Return (X, Y) of the center of cell containing provided text 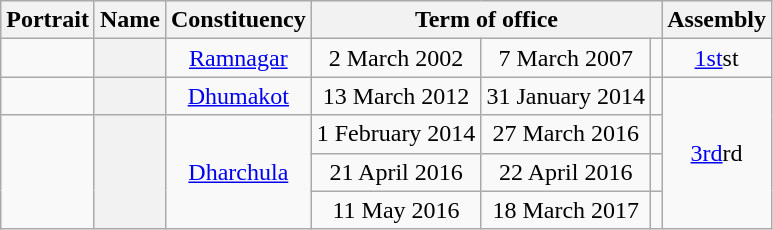
1 February 2014 (396, 134)
27 March 2016 (566, 134)
Constituency (238, 20)
Assembly (717, 20)
18 March 2017 (566, 210)
Name (130, 20)
Portrait (48, 20)
Ramnagar (238, 58)
22 April 2016 (566, 172)
1stst (717, 58)
21 April 2016 (396, 172)
Dhumakot (238, 96)
2 March 2002 (396, 58)
7 March 2007 (566, 58)
11 May 2016 (396, 210)
3rdrd (717, 153)
31 January 2014 (566, 96)
Term of office (486, 20)
Dharchula (238, 172)
13 March 2012 (396, 96)
